Determine the (x, y) coordinate at the center of the cell enclosing the given text.  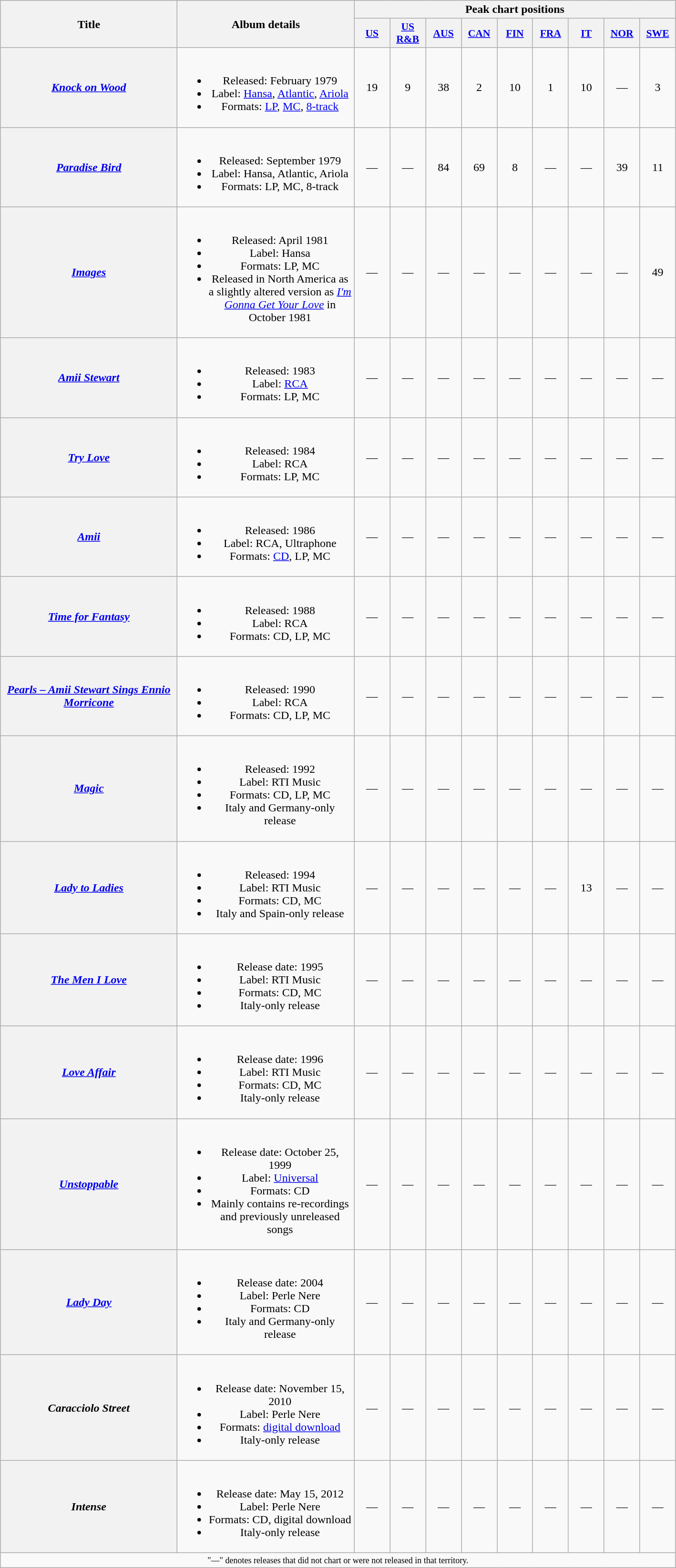
Released: 1994Label: RTI MusicFormats: CD, MCItaly and Spain-only release (266, 888)
Released: 1990Label: RCAFormats: CD, LP, MC (266, 696)
Title (89, 24)
84 (443, 167)
Amii (89, 536)
AUS (443, 33)
Peak chart positions (515, 10)
38 (443, 88)
Magic (89, 788)
1 (550, 88)
Released: February 1979Label: Hansa, Atlantic, AriolaFormats: LP, MC, 8-track (266, 88)
"—" denotes releases that did not chart or were not released in that territory. (338, 1560)
Time for Fantasy (89, 617)
Release date: November 15, 2010Label: Perle NereFormats: digital downloadItaly-only release (266, 1407)
Knock on Wood (89, 88)
Release date: 1995Label: RTI MusicFormats: CD, MCItaly-only release (266, 980)
Release date: May 15, 2012Label: Perle NereFormats: CD, digital downloadItaly-only release (266, 1507)
2 (480, 88)
SWE (658, 33)
Paradise Bird (89, 167)
Images (89, 273)
Released: 1983Label: RCAFormats: LP, MC (266, 377)
Release date: 2004Label: Perle NereFormats: CDItaly and Germany-only release (266, 1303)
The Men I Love (89, 980)
Released: 1988Label: RCAFormats: CD, LP, MC (266, 617)
9 (408, 88)
49 (658, 273)
Unstoppable (89, 1184)
Amii Stewart (89, 377)
Released: April 1981Label: HansaFormats: LP, MCReleased in North America as a slightly altered version as I'm Gonna Get Your Love in October 1981 (266, 273)
Release date: 1996Label: RTI MusicFormats: CD, MCItaly-only release (266, 1072)
IT (586, 33)
Released: 1984Label: RCAFormats: LP, MC (266, 457)
US R&B (408, 33)
3 (658, 88)
Pearls – Amii Stewart Sings Ennio Morricone (89, 696)
13 (586, 888)
Released: September 1979Label: Hansa, Atlantic, AriolaFormats: LP, MC, 8-track (266, 167)
39 (622, 167)
US (372, 33)
FRA (550, 33)
Intense (89, 1507)
Lady to Ladies (89, 888)
Release date: October 25, 1999Label: UniversalFormats: CDMainly contains re-recordings and previously unreleased songs (266, 1184)
NOR (622, 33)
69 (480, 167)
CAN (480, 33)
19 (372, 88)
FIN (515, 33)
Try Love (89, 457)
Released: 1992Label: RTI MusicFormats: CD, LP, MCItaly and Germany-only release (266, 788)
Album details (266, 24)
8 (515, 167)
Caracciolo Street (89, 1407)
Lady Day (89, 1303)
11 (658, 167)
Released: 1986Label: RCA, UltraphoneFormats: CD, LP, MC (266, 536)
Love Affair (89, 1072)
